Capture the cell that displays the provided text and extract its (x, y) central coordinate. 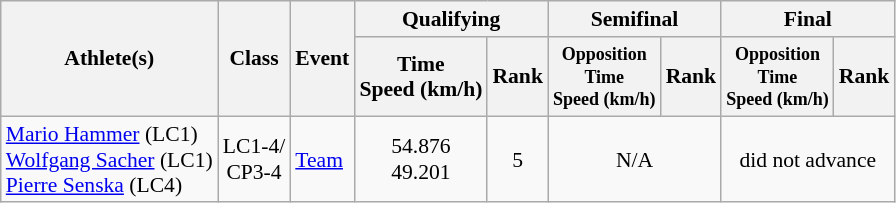
Mario Hammer (LC1)Wolfgang Sacher (LC1)Pierre Senska (LC4) (110, 160)
5 (518, 160)
Team (322, 160)
Class (254, 58)
did not advance (808, 160)
TimeSpeed (km/h) (420, 76)
LC1-4/CP3-4 (254, 160)
N/A (634, 160)
54.87649.201 (420, 160)
Semifinal (634, 19)
Athlete(s) (110, 58)
Qualifying (451, 19)
Event (322, 58)
Final (808, 19)
